Capture the cell that displays the provided text and extract its (x, y) central coordinate. 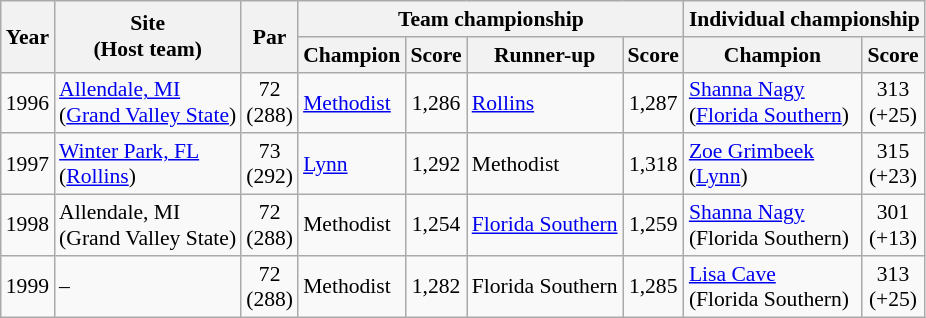
1,286 (436, 102)
1,254 (436, 226)
– (148, 286)
1997 (28, 164)
1999 (28, 286)
315(+23) (893, 164)
Winter Park, FL(Rollins) (148, 164)
Lisa Cave(Florida Southern) (772, 286)
1,285 (654, 286)
Runner-up (545, 55)
Par (270, 36)
Rollins (545, 102)
1,259 (654, 226)
1996 (28, 102)
Site(Host team) (148, 36)
73(292) (270, 164)
1,287 (654, 102)
Team championship (491, 19)
1998 (28, 226)
301(+13) (893, 226)
1,318 (654, 164)
Lynn (352, 164)
Zoe Grimbeek(Lynn) (772, 164)
Year (28, 36)
1,292 (436, 164)
Individual championship (804, 19)
1,282 (436, 286)
